For the text-containing cell, return its midpoint in (x, y) coordinate format. 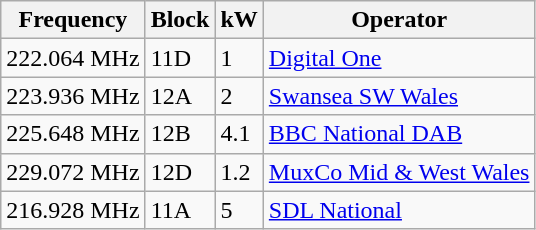
216.928 MHz (73, 210)
MuxCo Mid & West Wales (399, 172)
2 (239, 96)
1 (239, 58)
225.648 MHz (73, 134)
Swansea SW Wales (399, 96)
BBC National DAB (399, 134)
Frequency (73, 20)
Operator (399, 20)
5 (239, 210)
Digital One (399, 58)
4.1 (239, 134)
229.072 MHz (73, 172)
11D (180, 58)
Block (180, 20)
12A (180, 96)
223.936 MHz (73, 96)
kW (239, 20)
1.2 (239, 172)
SDL National (399, 210)
12B (180, 134)
222.064 MHz (73, 58)
12D (180, 172)
11A (180, 210)
